Locate the cell with the specified text and output its [x, y] center coordinate. 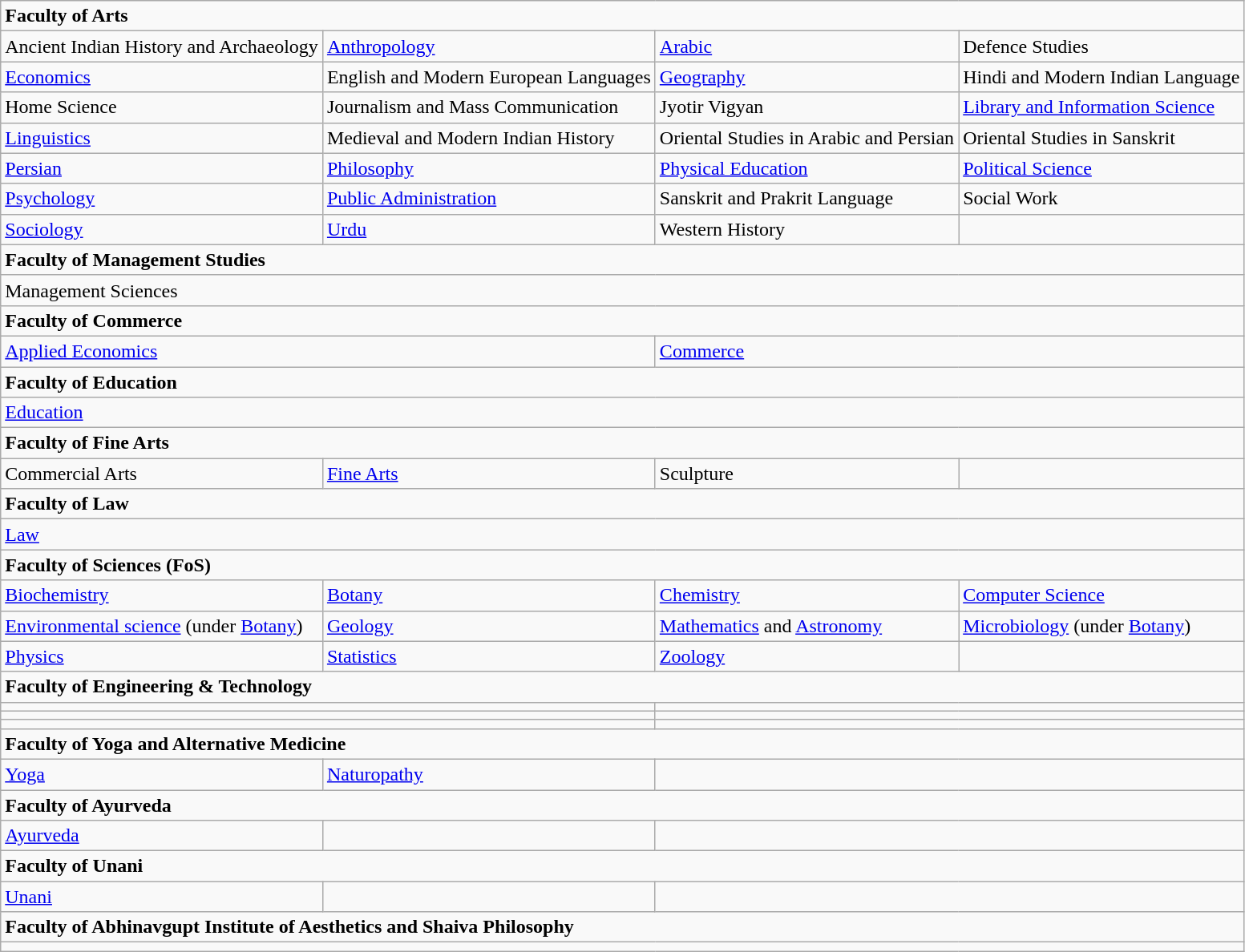
Defence Studies [1102, 46]
Faculty of Yoga and Alternative Medicine [622, 744]
Faculty of Ayurveda [622, 805]
Faculty of Education [622, 382]
Philosophy [489, 168]
Home Science [162, 107]
Public Administration [489, 199]
Chemistry [806, 595]
Psychology [162, 199]
Environmental science (under Botany) [162, 626]
Applied Economics [329, 351]
Faculty of Law [622, 504]
Computer Science [1102, 595]
Commercial Arts [162, 474]
Commerce [949, 351]
Physical Education [806, 168]
Ancient Indian History and Archaeology [162, 46]
Medieval and Modern Indian History [489, 138]
Oriental Studies in Arabic and Persian [806, 138]
Naturopathy [489, 774]
Mathematics and Astronomy [806, 626]
Faculty of Unani [622, 866]
Faculty of Sciences (FoS) [622, 565]
Anthropology [489, 46]
Faculty of Management Studies [622, 260]
Education [622, 413]
Geology [489, 626]
Physics [162, 656]
Unani [162, 897]
Microbiology (under Botany) [1102, 626]
Faculty of Arts [622, 16]
Economics [162, 77]
Western History [806, 229]
Biochemistry [162, 595]
Law [622, 534]
Arabic [806, 46]
Persian [162, 168]
Sanskrit and Prakrit Language [806, 199]
Yoga [162, 774]
Sculpture [806, 474]
Oriental Studies in Sanskrit [1102, 138]
Faculty of Engineering & Technology [622, 687]
Botany [489, 595]
Library and Information Science [1102, 107]
English and Modern European Languages [489, 77]
Fine Arts [489, 474]
Linguistics [162, 138]
Management Sciences [622, 290]
Zoology [806, 656]
Urdu [489, 229]
Political Science [1102, 168]
Sociology [162, 229]
Jyotir Vigyan [806, 107]
Journalism and Mass Communication [489, 107]
Faculty of Fine Arts [622, 443]
Geography [806, 77]
Statistics [489, 656]
Social Work [1102, 199]
Faculty of Abhinavgupt Institute of Aesthetics and Shaiva Philosophy [622, 927]
Ayurveda [162, 836]
Faculty of Commerce [622, 321]
Hindi and Modern Indian Language [1102, 77]
